From the cell containing the given text, extract its center point as [x, y] coordinate. 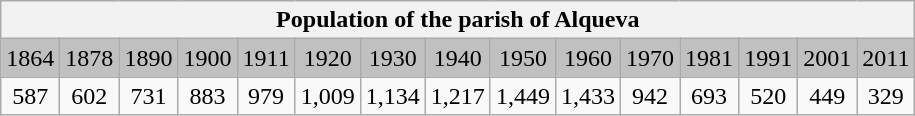
1890 [148, 58]
1,217 [458, 96]
520 [768, 96]
2011 [886, 58]
602 [90, 96]
1,009 [328, 96]
1,433 [588, 96]
1930 [392, 58]
883 [208, 96]
1970 [650, 58]
1911 [266, 58]
1981 [710, 58]
1940 [458, 58]
1878 [90, 58]
587 [30, 96]
1,449 [522, 96]
693 [710, 96]
1950 [522, 58]
2001 [828, 58]
Population of the parish of Alqueva [458, 20]
1920 [328, 58]
329 [886, 96]
731 [148, 96]
979 [266, 96]
1991 [768, 58]
1,134 [392, 96]
1864 [30, 58]
449 [828, 96]
942 [650, 96]
1900 [208, 58]
1960 [588, 58]
